Extract the [x, y] coordinate from the center of the cell holding the provided text.  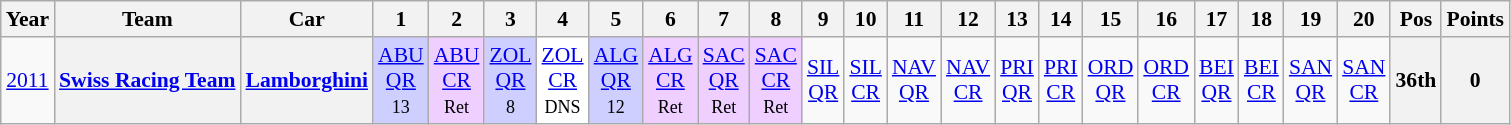
1 [401, 19]
SILCR [866, 80]
SACCRRet [776, 80]
BEIQR [1216, 80]
2011 [28, 80]
Points [1475, 19]
19 [1310, 19]
3 [510, 19]
ZOLQR8 [510, 80]
4 [563, 19]
BEICR [1262, 80]
8 [776, 19]
Lamborghini [307, 80]
12 [968, 19]
Team [147, 19]
SILQR [824, 80]
ALGQR12 [616, 80]
20 [1364, 19]
15 [1111, 19]
Swiss Racing Team [147, 80]
6 [670, 19]
SACQRRet [724, 80]
36th [1416, 80]
Year [28, 19]
ORDQR [1111, 80]
11 [914, 19]
Pos [1416, 19]
Car [307, 19]
SANCR [1364, 80]
16 [1166, 19]
PRIQR [1017, 80]
14 [1061, 19]
ABUCRRet [457, 80]
PRICR [1061, 80]
ABUQR13 [401, 80]
ORDCR [1166, 80]
10 [866, 19]
SANQR [1310, 80]
18 [1262, 19]
ALGCRRet [670, 80]
NAVCR [968, 80]
2 [457, 19]
5 [616, 19]
9 [824, 19]
0 [1475, 80]
13 [1017, 19]
17 [1216, 19]
ZOLCRDNS [563, 80]
NAVQR [914, 80]
7 [724, 19]
